From the cell containing the given text, extract its center point as (X, Y) coordinate. 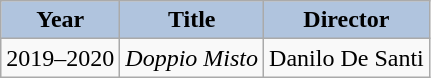
Title (192, 20)
Doppio Misto (192, 58)
Year (60, 20)
2019–2020 (60, 58)
Director (347, 20)
Danilo De Santi (347, 58)
